Pinpoint the cell where the given text exists, returning its (X, Y) midpoint coordinate. 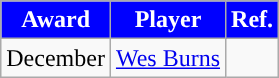
Award (56, 20)
Wes Burns (168, 58)
Player (168, 20)
Ref. (252, 20)
December (56, 58)
